Locate the cell with the specified text and output its (x, y) center coordinate. 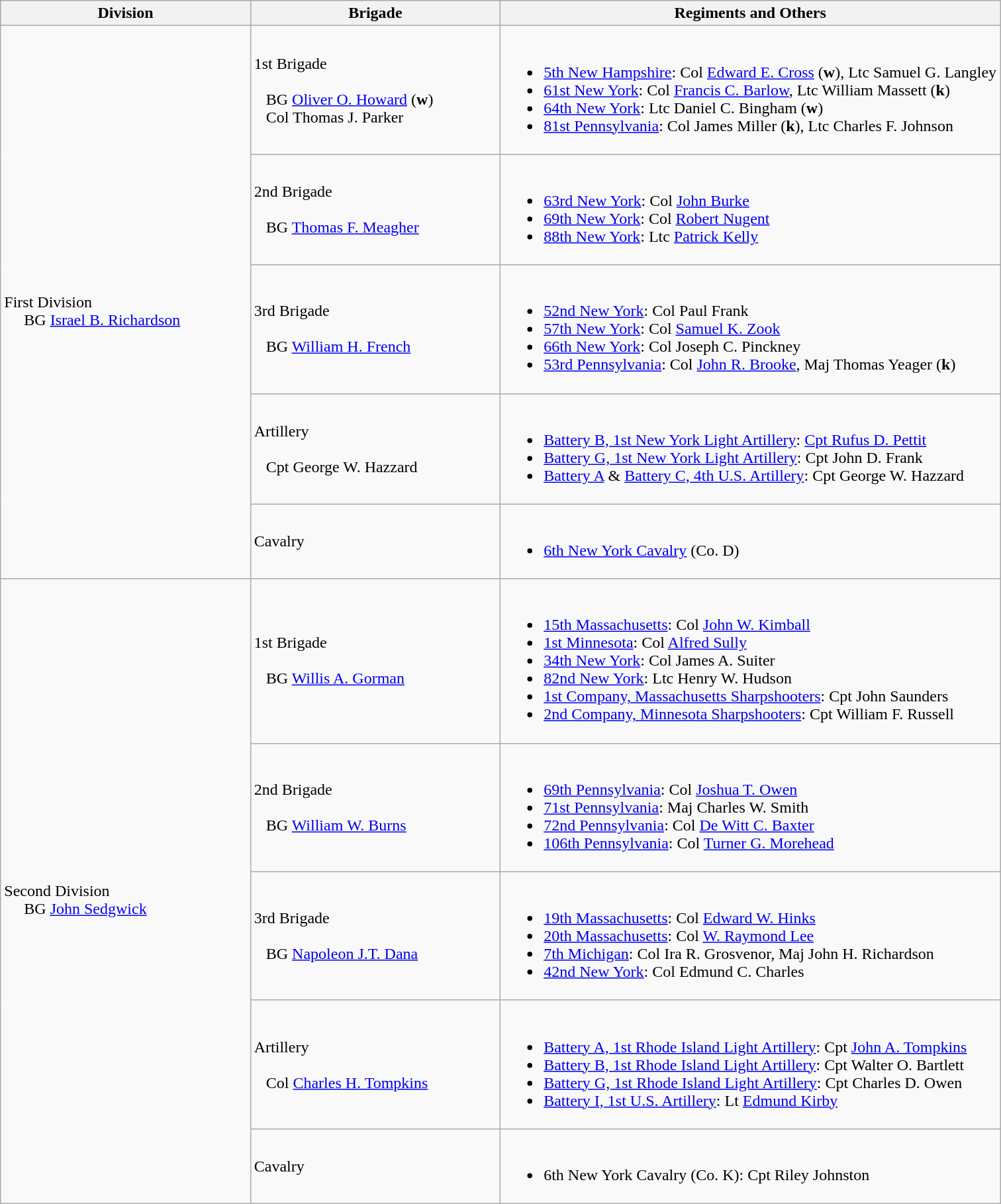
3rd Brigade BG William H. French (375, 329)
First Division BG Israel B. Richardson (126, 302)
Brigade (375, 13)
63rd New York: Col John Burke69th New York: Col Robert Nugent88th New York: Ltc Patrick Kelly (751, 209)
Division (126, 13)
1st Brigade BG Willis A. Gorman (375, 661)
6th New York Cavalry (Co. D) (751, 542)
Second Division BG John Sedgwick (126, 891)
2nd Brigade BG Thomas F. Meagher (375, 209)
3rd Brigade BG Napoleon J.T. Dana (375, 936)
Regiments and Others (751, 13)
Artillery Col Charles H. Tompkins (375, 1064)
1st Brigade BG Oliver O. Howard (w) Col Thomas J. Parker (375, 90)
Artillery Cpt George W. Hazzard (375, 449)
6th New York Cavalry (Co. K): Cpt Riley Johnston (751, 1166)
2nd Brigade BG William W. Burns (375, 807)
